Search for the cell housing the specified text and yield its (x, y) center coordinate. 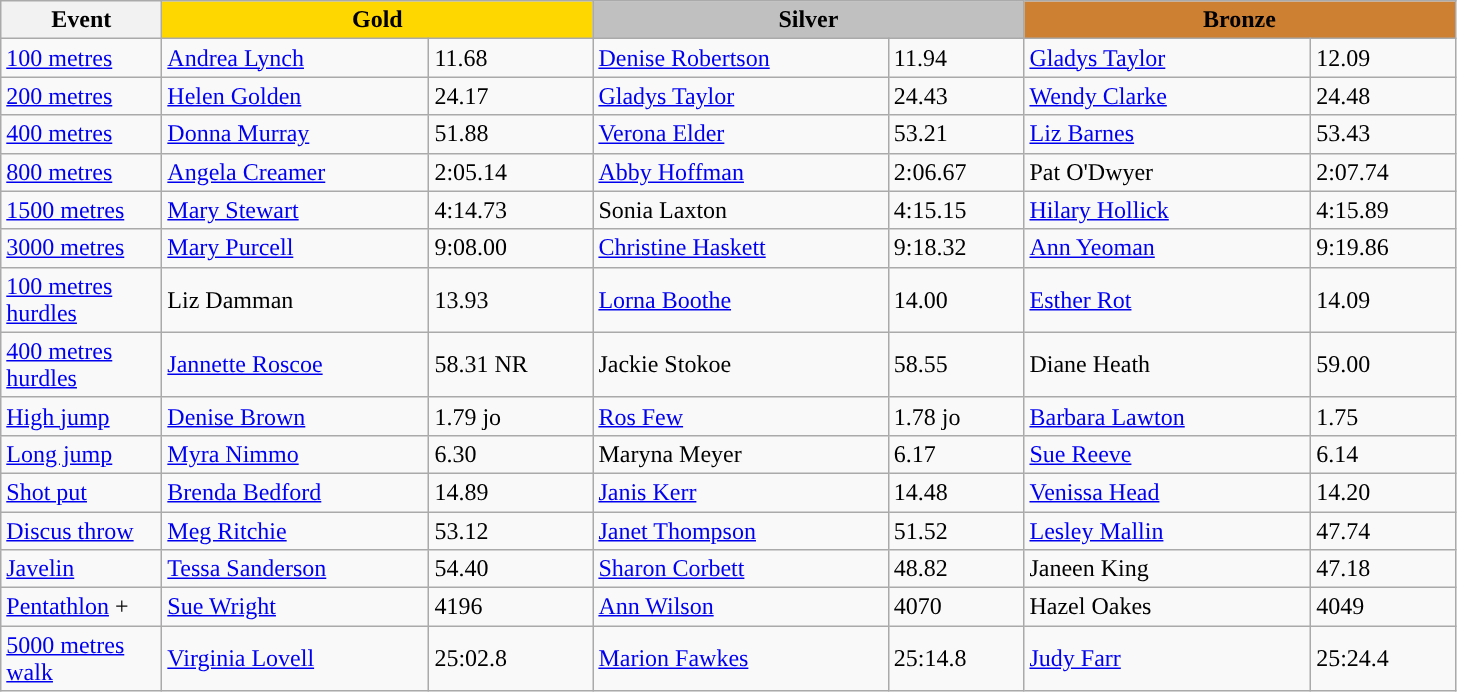
Lorna Boothe (740, 300)
Silver (808, 20)
54.40 (511, 569)
58.31 NR (511, 364)
Hilary Hollick (1168, 210)
14.09 (1383, 300)
51.52 (956, 531)
Marion Fawkes (740, 658)
Bronze (1240, 20)
4070 (956, 607)
1.78 jo (956, 416)
Meg Ritchie (296, 531)
14.20 (1383, 492)
Denise Brown (296, 416)
Angela Creamer (296, 172)
Helen Golden (296, 96)
2:06.67 (956, 172)
Virginia Lovell (296, 658)
59.00 (1383, 364)
Sue Reeve (1168, 454)
25:02.8 (511, 658)
Mary Purcell (296, 248)
25:24.4 (1383, 658)
4:15.89 (1383, 210)
100 metres hurdles (82, 300)
13.93 (511, 300)
6.17 (956, 454)
Abby Hoffman (740, 172)
4:15.15 (956, 210)
5000 metres walk (82, 658)
Event (82, 20)
Hazel Oakes (1168, 607)
Diane Heath (1168, 364)
25:14.8 (956, 658)
Venissa Head (1168, 492)
51.88 (511, 134)
100 metres (82, 58)
200 metres (82, 96)
Denise Robertson (740, 58)
24.48 (1383, 96)
Tessa Sanderson (296, 569)
Andrea Lynch (296, 58)
Maryna Meyer (740, 454)
400 metres (82, 134)
Brenda Bedford (296, 492)
9:08.00 (511, 248)
Discus throw (82, 531)
Ros Few (740, 416)
24.17 (511, 96)
14.89 (511, 492)
Wendy Clarke (1168, 96)
9:18.32 (956, 248)
14.00 (956, 300)
47.74 (1383, 531)
Pat O'Dwyer (1168, 172)
1.79 jo (511, 416)
Verona Elder (740, 134)
Javelin (82, 569)
Janeen King (1168, 569)
Sharon Corbett (740, 569)
Mary Stewart (296, 210)
2:07.74 (1383, 172)
53.21 (956, 134)
1500 metres (82, 210)
Janis Kerr (740, 492)
Esther Rot (1168, 300)
9:19.86 (1383, 248)
11.94 (956, 58)
High jump (82, 416)
Liz Barnes (1168, 134)
800 metres (82, 172)
11.68 (511, 58)
Pentathlon + (82, 607)
6.30 (511, 454)
3000 metres (82, 248)
Shot put (82, 492)
4049 (1383, 607)
1.75 (1383, 416)
Gold (378, 20)
Barbara Lawton (1168, 416)
Myra Nimmo (296, 454)
400 metres hurdles (82, 364)
Sue Wright (296, 607)
Donna Murray (296, 134)
12.09 (1383, 58)
Christine Haskett (740, 248)
Sonia Laxton (740, 210)
4196 (511, 607)
Lesley Mallin (1168, 531)
Jannette Roscoe (296, 364)
Judy Farr (1168, 658)
2:05.14 (511, 172)
14.48 (956, 492)
6.14 (1383, 454)
53.12 (511, 531)
Janet Thompson (740, 531)
24.43 (956, 96)
47.18 (1383, 569)
Ann Yeoman (1168, 248)
Liz Damman (296, 300)
4:14.73 (511, 210)
53.43 (1383, 134)
Ann Wilson (740, 607)
Jackie Stokoe (740, 364)
Long jump (82, 454)
48.82 (956, 569)
58.55 (956, 364)
